From the cell containing the given text, extract its center point as (x, y) coordinate. 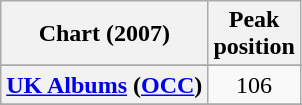
Chart (2007) (104, 34)
UK Albums (OCC) (104, 85)
Peakposition (254, 34)
106 (254, 85)
